Provide the [x, y] coordinate of the cell's center where the given text is located.  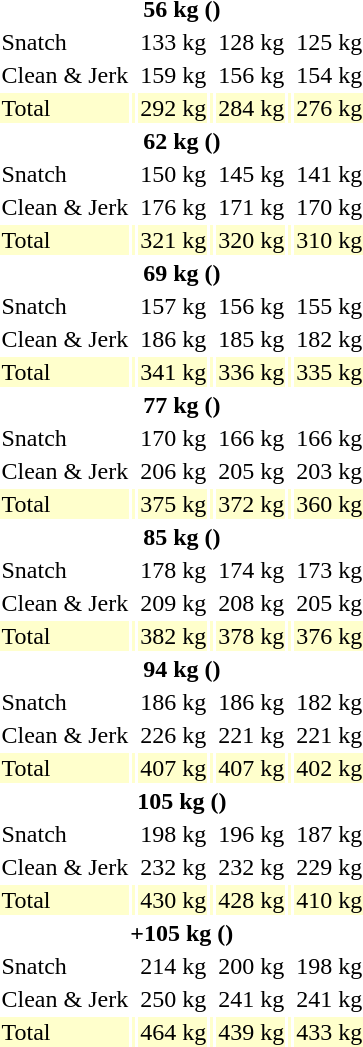
150 kg [174, 174]
214 kg [174, 966]
292 kg [174, 108]
336 kg [252, 372]
250 kg [174, 999]
226 kg [174, 735]
372 kg [252, 504]
221 kg [252, 735]
157 kg [174, 306]
464 kg [174, 1032]
200 kg [252, 966]
128 kg [252, 42]
284 kg [252, 108]
133 kg [174, 42]
174 kg [252, 570]
178 kg [174, 570]
378 kg [252, 636]
209 kg [174, 603]
185 kg [252, 339]
241 kg [252, 999]
171 kg [252, 207]
205 kg [252, 471]
430 kg [174, 900]
176 kg [174, 207]
166 kg [252, 438]
159 kg [174, 75]
428 kg [252, 900]
208 kg [252, 603]
341 kg [174, 372]
382 kg [174, 636]
170 kg [174, 438]
375 kg [174, 504]
320 kg [252, 240]
206 kg [174, 471]
439 kg [252, 1032]
145 kg [252, 174]
196 kg [252, 834]
321 kg [174, 240]
198 kg [174, 834]
